Provide the (x, y) coordinate of the cell's center where the given text is located.  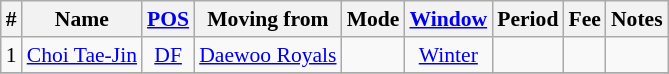
1 (12, 55)
Window (448, 19)
DF (168, 55)
Period (528, 19)
Fee (584, 19)
Daewoo Royals (268, 55)
Choi Tae-Jin (82, 55)
Winter (448, 55)
# (12, 19)
Moving from (268, 19)
POS (168, 19)
Notes (637, 19)
Name (82, 19)
Mode (374, 19)
